Scan for the cell matching the given text and deliver its [X, Y] coordinate at center. 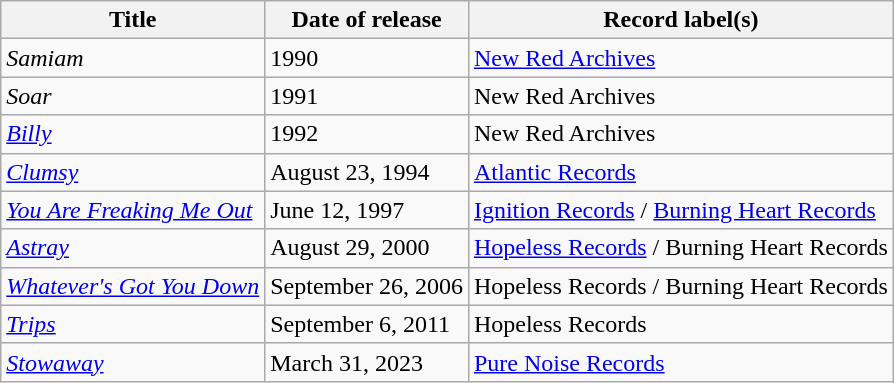
August 23, 1994 [367, 172]
Stowaway [133, 362]
Clumsy [133, 172]
1991 [367, 96]
Atlantic Records [680, 172]
You Are Freaking Me Out [133, 210]
Soar [133, 96]
Trips [133, 324]
1992 [367, 134]
Record label(s) [680, 20]
June 12, 1997 [367, 210]
Hopeless Records [680, 324]
Astray [133, 248]
March 31, 2023 [367, 362]
September 6, 2011 [367, 324]
September 26, 2006 [367, 286]
Whatever's Got You Down [133, 286]
Pure Noise Records [680, 362]
Ignition Records / Burning Heart Records [680, 210]
Samiam [133, 58]
1990 [367, 58]
Date of release [367, 20]
Title [133, 20]
August 29, 2000 [367, 248]
Billy [133, 134]
